Return [X, Y] of the center of cell containing provided text 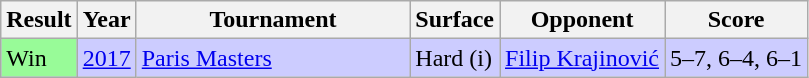
Year [106, 20]
Filip Krajinović [582, 58]
5–7, 6–4, 6–1 [736, 58]
Paris Masters [273, 58]
Tournament [273, 20]
Win [39, 58]
Hard (i) [455, 58]
Result [39, 20]
Surface [455, 20]
2017 [106, 58]
Opponent [582, 20]
Score [736, 20]
